Identify which cell holds the provided text, then report its [X, Y] central coordinate. 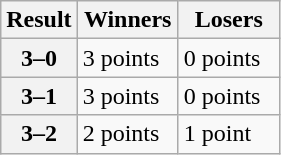
Winners [128, 20]
Losers [228, 20]
2 points [128, 134]
Result [39, 20]
1 point [228, 134]
3–0 [39, 58]
3–1 [39, 96]
3–2 [39, 134]
